Identify which cell holds the provided text, then report its (X, Y) central coordinate. 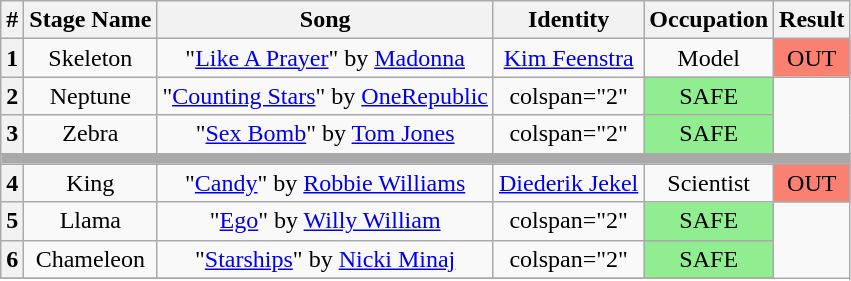
Model (709, 58)
Llama (90, 221)
Occupation (709, 20)
3 (12, 134)
Zebra (90, 134)
Scientist (709, 183)
"Starships" by Nicki Minaj (326, 259)
4 (12, 183)
"Candy" by Robbie Williams (326, 183)
5 (12, 221)
6 (12, 259)
Skeleton (90, 58)
"Like A Prayer" by Madonna (326, 58)
Neptune (90, 96)
1 (12, 58)
Kim Feenstra (568, 58)
2 (12, 96)
King (90, 183)
# (12, 20)
"Sex Bomb" by Tom Jones (326, 134)
"Counting Stars" by OneRepublic (326, 96)
Diederik Jekel (568, 183)
Identity (568, 20)
Result (812, 20)
Stage Name (90, 20)
Chameleon (90, 259)
"Ego" by Willy William (326, 221)
Song (326, 20)
